Pinpoint the cell where the given text exists, returning its [X, Y] midpoint coordinate. 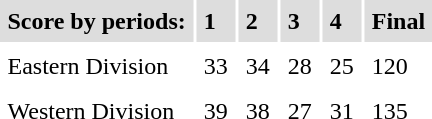
1 [216, 21]
3 [300, 21]
Final [398, 21]
25 [342, 66]
2 [258, 21]
Eastern Division [96, 66]
Score by periods: [96, 21]
28 [300, 66]
120 [398, 66]
33 [216, 66]
4 [342, 21]
34 [258, 66]
